Locate the cell with the specified text and output its [x, y] center coordinate. 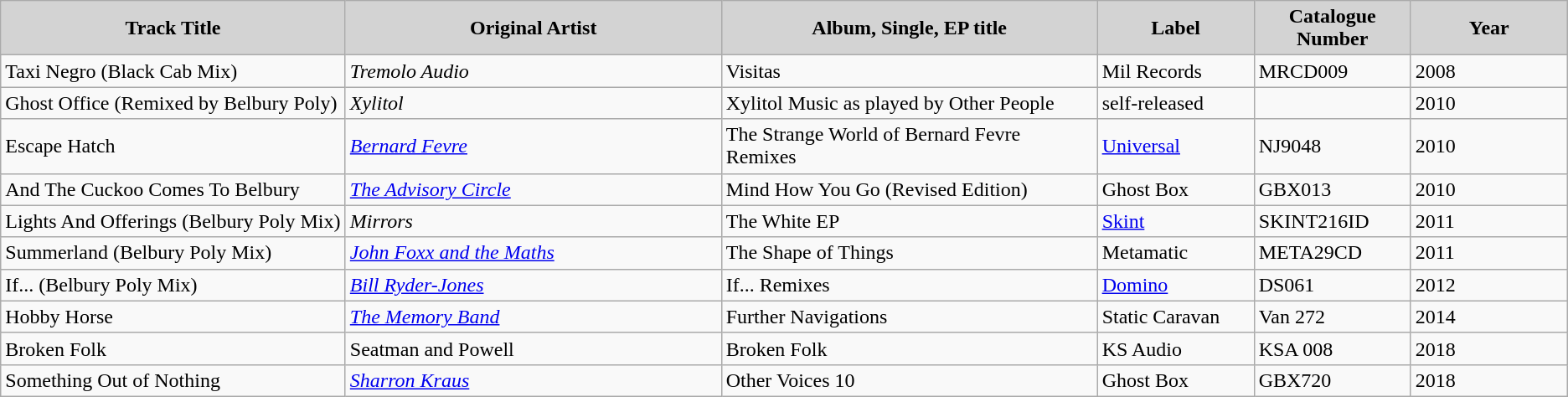
Visitas [910, 71]
The Memory Band [533, 317]
Static Caravan [1176, 317]
Hobby Horse [173, 317]
Other Voices 10 [910, 380]
Xylitol Music as played by Other People [910, 103]
Tremolo Audio [533, 71]
GBX720 [1332, 380]
2014 [1489, 317]
Something Out of Nothing [173, 380]
Universal [1176, 146]
The White EP [910, 221]
GBX013 [1332, 189]
Bill Ryder-Jones [533, 285]
Mind How You Go (Revised Edition) [910, 189]
DS061 [1332, 285]
META29CD [1332, 253]
Further Navigations [910, 317]
Taxi Negro (Black Cab Mix) [173, 71]
The Shape of Things [910, 253]
SKINT216ID [1332, 221]
Original Artist [533, 28]
Seatman and Powell [533, 348]
Album, Single, EP title [910, 28]
The Strange World of Bernard Fevre Remixes [910, 146]
Track Title [173, 28]
Summerland (Belbury Poly Mix) [173, 253]
Bernard Fevre [533, 146]
John Foxx and the Maths [533, 253]
Sharron Kraus [533, 380]
Year [1489, 28]
Domino [1176, 285]
Lights And Offerings (Belbury Poly Mix) [173, 221]
Ghost Office (Remixed by Belbury Poly) [173, 103]
MRCD009 [1332, 71]
If... (Belbury Poly Mix) [173, 285]
2012 [1489, 285]
Mirrors [533, 221]
Catalogue Number [1332, 28]
If... Remixes [910, 285]
Mil Records [1176, 71]
Label [1176, 28]
KSA 008 [1332, 348]
NJ9048 [1332, 146]
2008 [1489, 71]
Skint [1176, 221]
And The Cuckoo Comes To Belbury [173, 189]
Van 272 [1332, 317]
Xylitol [533, 103]
Escape Hatch [173, 146]
self-released [1176, 103]
KS Audio [1176, 348]
Metamatic [1176, 253]
The Advisory Circle [533, 189]
